Locate the cell with the specified text and output its (X, Y) center coordinate. 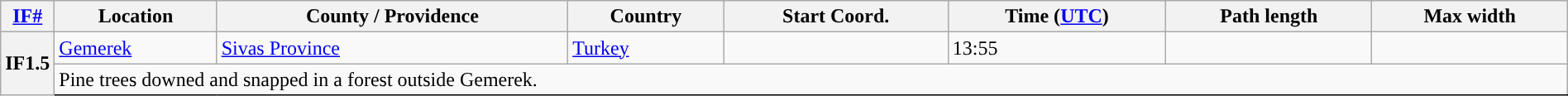
Gemerek (136, 48)
IF1.5 (28, 64)
County / Providence (392, 17)
IF# (28, 17)
Country (647, 17)
Location (136, 17)
Pine trees downed and snapped in a forest outside Gemerek. (810, 79)
13:55 (1057, 48)
Path length (1269, 17)
Sivas Province (392, 48)
Max width (1470, 17)
Start Coord. (835, 17)
Time (UTC) (1057, 17)
Turkey (647, 48)
